Capture the cell that displays the provided text and extract its [x, y] central coordinate. 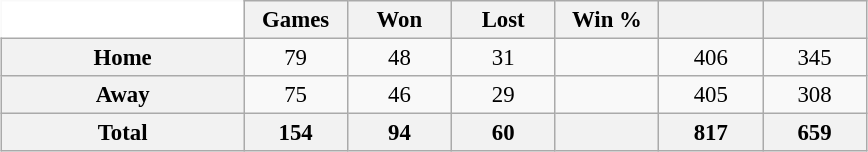
Lost [503, 20]
31 [503, 57]
94 [399, 133]
75 [296, 95]
Games [296, 20]
659 [815, 133]
308 [815, 95]
48 [399, 57]
Won [399, 20]
154 [296, 133]
405 [711, 95]
29 [503, 95]
46 [399, 95]
406 [711, 57]
345 [815, 57]
Away [123, 95]
Win % [607, 20]
60 [503, 133]
Home [123, 57]
Total [123, 133]
817 [711, 133]
79 [296, 57]
